Capture the cell that displays the provided text and extract its (x, y) central coordinate. 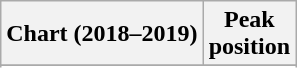
Peakposition (249, 34)
Chart (2018–2019) (102, 34)
